Return [x, y] of the center of cell containing provided text 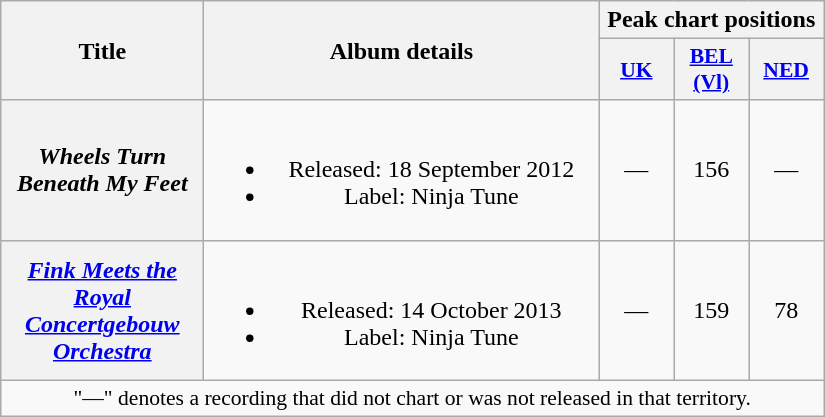
Album details [402, 50]
Peak chart positions [712, 20]
UK [636, 70]
Title [102, 50]
Fink Meets the Royal Concertgebouw Orchestra [102, 310]
Wheels Turn Beneath My Feet [102, 170]
Released: 18 September 2012Label: Ninja Tune [402, 170]
Released: 14 October 2013Label: Ninja Tune [402, 310]
156 [712, 170]
78 [786, 310]
NED [786, 70]
159 [712, 310]
BEL (Vl) [712, 70]
"—" denotes a recording that did not chart or was not released in that territory. [412, 398]
